Provide the (x, y) coordinate of the cell's center where the given text is located.  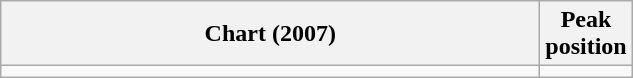
Chart (2007) (270, 34)
Peakposition (586, 34)
